Return [x, y] of the center of cell containing provided text 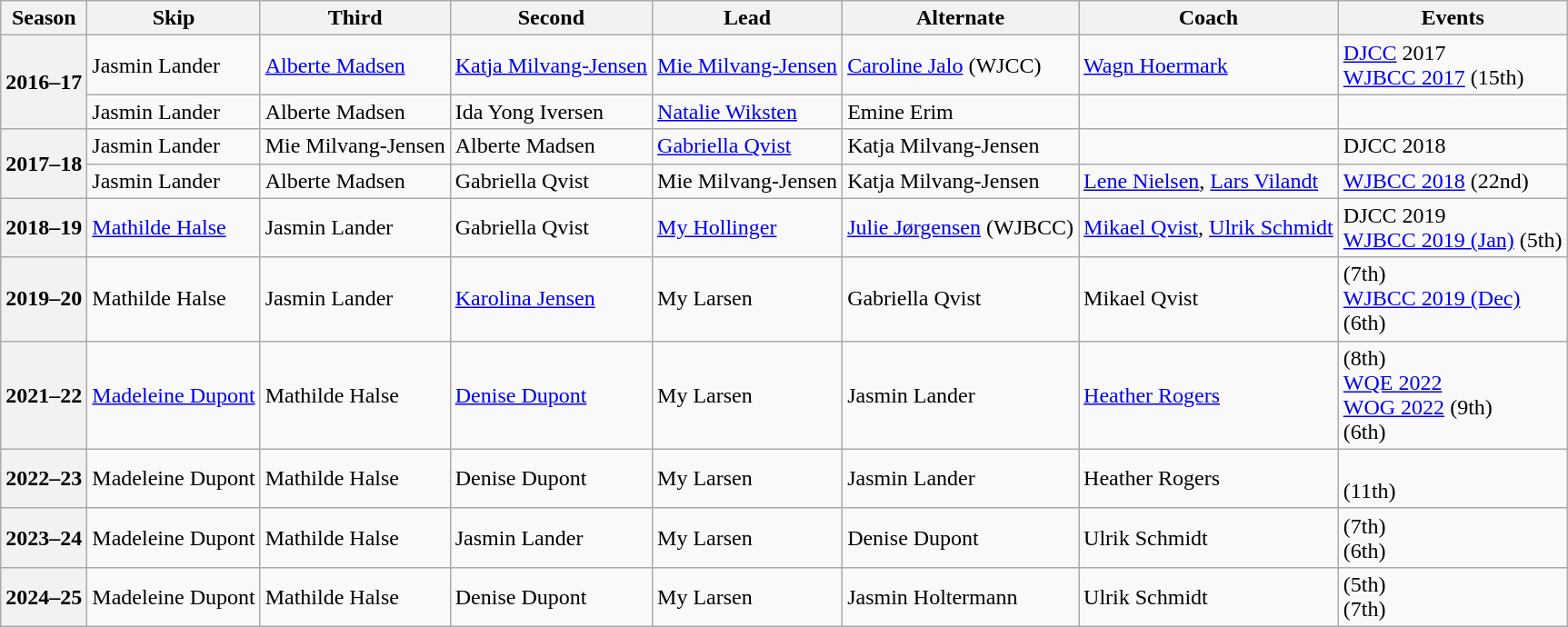
(7th)WJBCC 2019 (Dec) (6th) [1453, 299]
Lene Nielsen, Lars Vilandt [1209, 181]
Lead [747, 18]
Wagn Hoermark [1209, 65]
Emine Erim [961, 112]
2019–20 [44, 299]
Third [355, 18]
DJCC 2018 [1453, 146]
2022–23 [44, 478]
2023–24 [44, 538]
DJCC 2019 WJBCC 2019 (Jan) (5th) [1453, 227]
2021–22 [44, 394]
DJCC 2017 WJBCC 2017 (15th) [1453, 65]
(7th) (6th) [1453, 538]
(5th) (7th) [1453, 596]
Alternate [961, 18]
Mikael Qvist, Ulrik Schmidt [1209, 227]
Jasmin Holtermann [961, 596]
(11th) [1453, 478]
Karolina Jensen [551, 299]
Season [44, 18]
Events [1453, 18]
2018–19 [44, 227]
Second [551, 18]
2017–18 [44, 164]
(8th) WQE 2022 WOG 2022 (9th) (6th) [1453, 394]
Julie Jørgensen (WJBCC) [961, 227]
Natalie Wiksten [747, 112]
Skip [174, 18]
Ida Yong Iversen [551, 112]
Caroline Jalo (WJCC) [961, 65]
2024–25 [44, 596]
2016–17 [44, 82]
My Hollinger [747, 227]
Coach [1209, 18]
Mikael Qvist [1209, 299]
WJBCC 2018 (22nd) [1453, 181]
